Search for the cell housing the specified text and yield its [x, y] center coordinate. 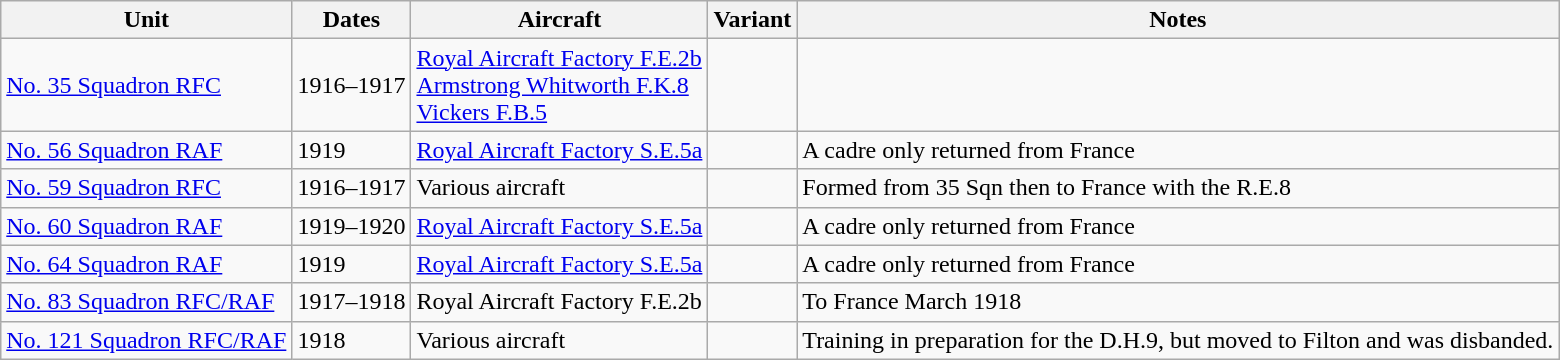
Training in preparation for the D.H.9, but moved to Filton and was disbanded. [1178, 340]
No. 56 Squadron RAF [146, 150]
1919–1920 [352, 226]
Formed from 35 Sqn then to France with the R.E.8 [1178, 188]
Notes [1178, 20]
Unit [146, 20]
Aircraft [560, 20]
No. 59 Squadron RFC [146, 188]
To France March 1918 [1178, 302]
No. 60 Squadron RAF [146, 226]
Dates [352, 20]
Royal Aircraft Factory F.E.2bArmstrong Whitworth F.K.8Vickers F.B.5 [560, 85]
1917–1918 [352, 302]
Variant [752, 20]
Royal Aircraft Factory F.E.2b [560, 302]
No. 35 Squadron RFC [146, 85]
No. 83 Squadron RFC/RAF [146, 302]
No. 64 Squadron RAF [146, 264]
No. 121 Squadron RFC/RAF [146, 340]
1918 [352, 340]
